Pinpoint the cell where the given text exists, returning its [X, Y] midpoint coordinate. 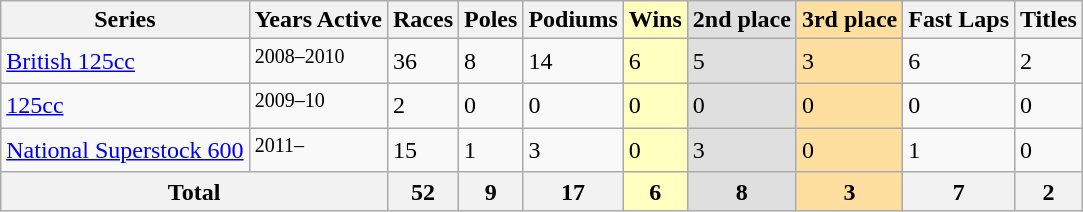
Poles [491, 20]
Total [194, 191]
Wins [655, 20]
125cc [125, 106]
National Superstock 600 [125, 150]
9 [491, 191]
2011– [318, 150]
Fast Laps [959, 20]
5 [742, 62]
17 [573, 191]
Series [125, 20]
2nd place [742, 20]
Titles [1049, 20]
14 [573, 62]
Podiums [573, 20]
52 [422, 191]
2008–2010 [318, 62]
British 125cc [125, 62]
7 [959, 191]
2009–10 [318, 106]
36 [422, 62]
Years Active [318, 20]
Races [422, 20]
15 [422, 150]
3rd place [849, 20]
